Capture the cell that displays the provided text and extract its [X, Y] central coordinate. 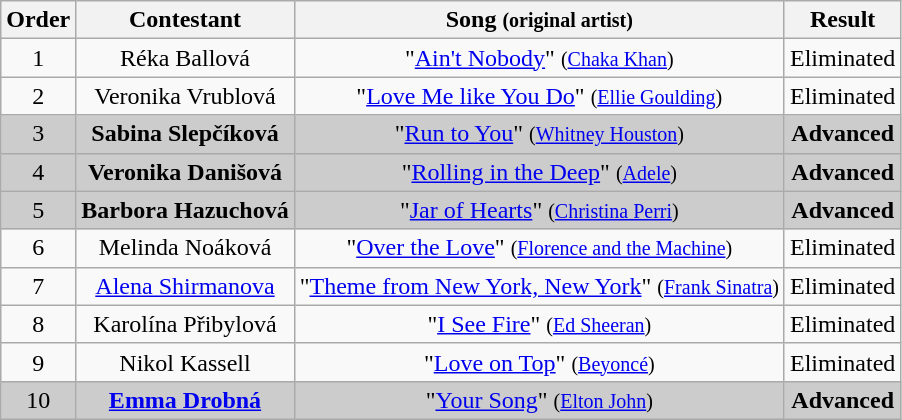
2 [38, 96]
6 [38, 248]
"I See Fire" (Ed Sheeran) [539, 324]
1 [38, 58]
Alena Shirmanova [185, 286]
"Love Me like You Do" (Ellie Goulding) [539, 96]
7 [38, 286]
"Theme from New York, New York" (Frank Sinatra) [539, 286]
Nikol Kassell [185, 362]
8 [38, 324]
Veronika Danišová [185, 172]
Sabina Slepčíková [185, 134]
Result [842, 20]
Song (original artist) [539, 20]
"Rolling in the Deep" (Adele) [539, 172]
Karolína Přibylová [185, 324]
Veronika Vrublová [185, 96]
9 [38, 362]
10 [38, 400]
Barbora Hazuchová [185, 210]
Réka Ballová [185, 58]
"Over the Love" (Florence and the Machine) [539, 248]
"Your Song" (Elton John) [539, 400]
Emma Drobná [185, 400]
3 [38, 134]
4 [38, 172]
Order [38, 20]
Melinda Noáková [185, 248]
"Run to You" (Whitney Houston) [539, 134]
"Ain't Nobody" (Chaka Khan) [539, 58]
"Love on Top" (Beyoncé) [539, 362]
Contestant [185, 20]
5 [38, 210]
"Jar of Hearts" (Christina Perri) [539, 210]
